Extract the (x, y) coordinate from the center of the cell holding the provided text.  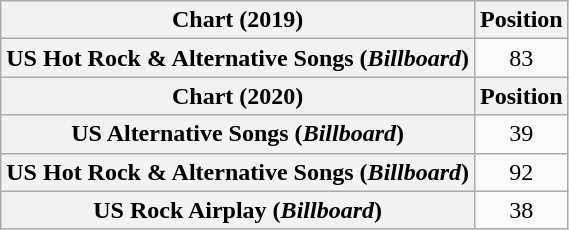
US Rock Airplay (Billboard) (238, 210)
83 (521, 58)
Chart (2020) (238, 96)
38 (521, 210)
92 (521, 172)
39 (521, 134)
Chart (2019) (238, 20)
US Alternative Songs (Billboard) (238, 134)
